Pinpoint the cell where the given text exists, returning its (x, y) midpoint coordinate. 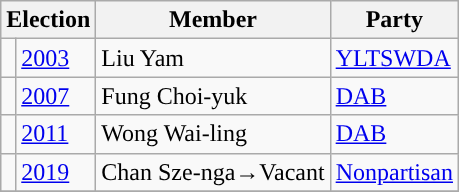
2011 (56, 134)
Liu Yam (213, 58)
Election (48, 20)
2007 (56, 96)
Fung Choi-yuk (213, 96)
Chan Sze-nga→Vacant (213, 172)
Member (213, 20)
YLTSWDA (394, 58)
Party (394, 20)
Nonpartisan (394, 172)
2019 (56, 172)
Wong Wai-ling (213, 134)
2003 (56, 58)
